Find where the given text appears and provide that cell's center as (X, Y) coordinate. 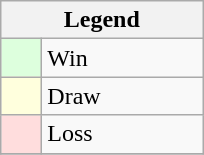
Loss (122, 134)
Legend (102, 20)
Win (122, 58)
Draw (122, 96)
